Detect which cell encompasses the target text, then output its (x, y) center coordinate. 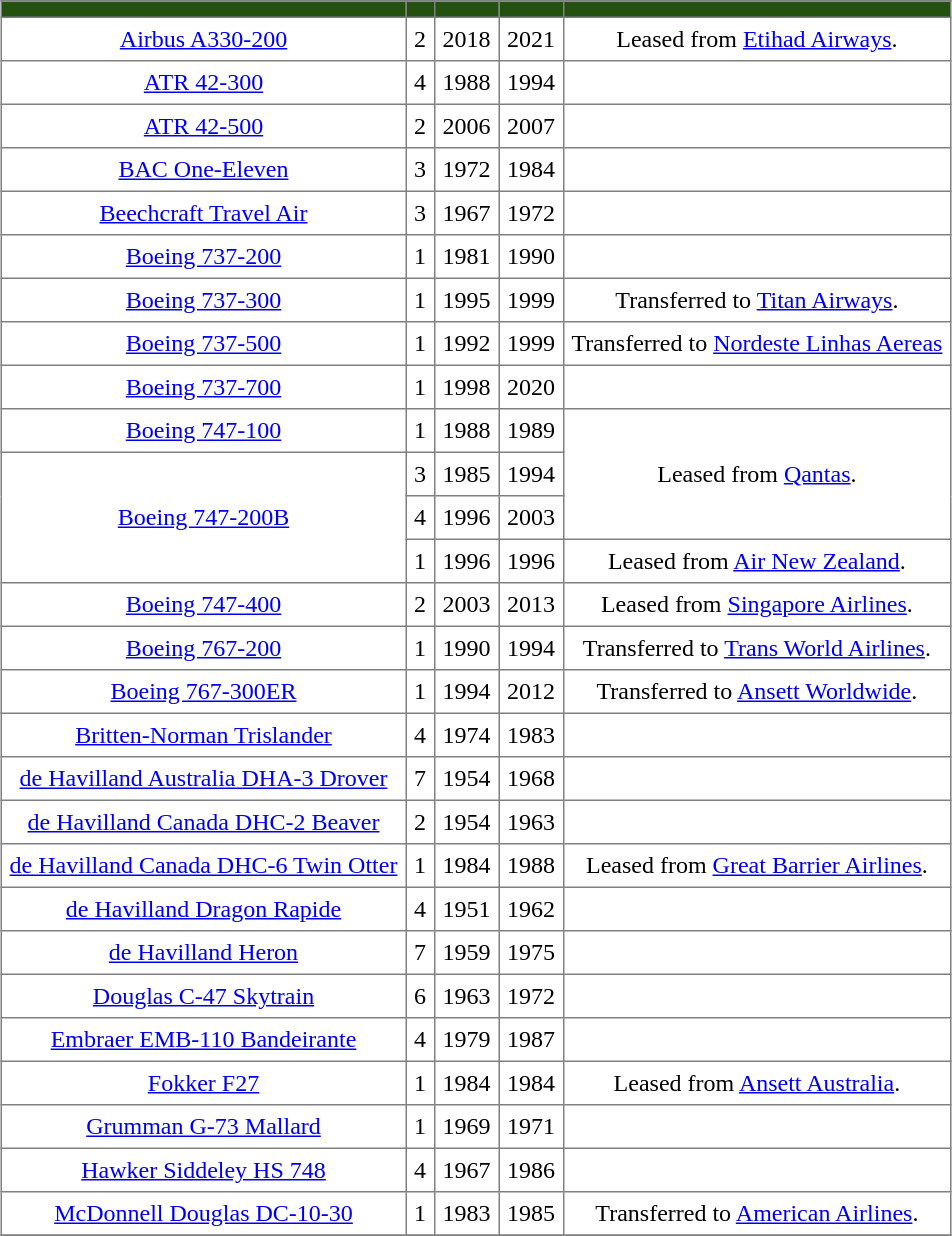
Transferred to Trans World Airlines. (757, 648)
Leased from Air New Zealand. (757, 561)
1981 (466, 257)
1962 (531, 909)
Boeing 767-200 (203, 648)
6 (420, 996)
Boeing 747-200B (203, 517)
2013 (531, 605)
1974 (466, 735)
1986 (531, 1170)
2021 (531, 39)
1968 (531, 779)
Transferred to Ansett Worldwide. (757, 692)
Boeing 767-300ER (203, 692)
1992 (466, 344)
Leased from Ansett Australia. (757, 1083)
Fokker F27 (203, 1083)
1951 (466, 909)
Leased from Qantas. (757, 474)
Leased from Singapore Airlines. (757, 605)
Boeing 737-700 (203, 387)
2006 (466, 126)
1995 (466, 300)
Leased from Etihad Airways. (757, 39)
Leased from Great Barrier Airlines. (757, 866)
Transferred to Titan Airways. (757, 300)
2007 (531, 126)
Transferred to Nordeste Linhas Aereas (757, 344)
1959 (466, 953)
de Havilland Canada DHC-2 Beaver (203, 822)
1987 (531, 1040)
Boeing 737-300 (203, 300)
Hawker Siddeley HS 748 (203, 1170)
2018 (466, 39)
ATR 42-300 (203, 83)
McDonnell Douglas DC-10-30 (203, 1214)
2012 (531, 692)
de Havilland Dragon Rapide (203, 909)
Beechcraft Travel Air (203, 213)
1971 (531, 1127)
1998 (466, 387)
2020 (531, 387)
de Havilland Heron (203, 953)
1979 (466, 1040)
Embraer EMB-110 Bandeirante (203, 1040)
BAC One-Eleven (203, 170)
Boeing 747-100 (203, 431)
Boeing 737-200 (203, 257)
1975 (531, 953)
1969 (466, 1127)
Boeing 747-400 (203, 605)
Airbus A330-200 (203, 39)
Douglas C-47 Skytrain (203, 996)
de Havilland Canada DHC-6 Twin Otter (203, 866)
Transferred to American Airlines. (757, 1214)
Britten-Norman Trislander (203, 735)
1989 (531, 431)
Boeing 737-500 (203, 344)
de Havilland Australia DHA-3 Drover (203, 779)
Grumman G-73 Mallard (203, 1127)
ATR 42-500 (203, 126)
